From the cell containing the given text, extract its center point as [X, Y] coordinate. 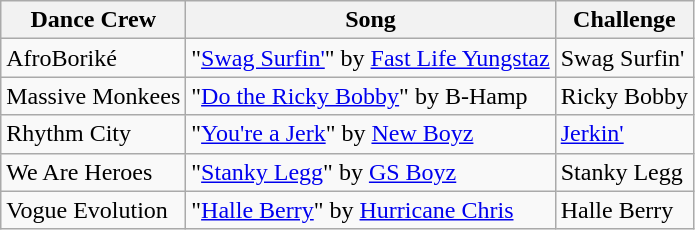
AfroBoriké [94, 58]
Vogue Evolution [94, 210]
"Swag Surfin'" by Fast Life Yungstaz [370, 58]
Swag Surfin' [624, 58]
"Stanky Legg" by GS Boyz [370, 172]
Rhythm City [94, 134]
Halle Berry [624, 210]
Massive Monkees [94, 96]
"Halle Berry" by Hurricane Chris [370, 210]
Stanky Legg [624, 172]
Song [370, 20]
We Are Heroes [94, 172]
Challenge [624, 20]
Ricky Bobby [624, 96]
"You're a Jerk" by New Boyz [370, 134]
Dance Crew [94, 20]
Jerkin' [624, 134]
"Do the Ricky Bobby" by B-Hamp [370, 96]
